Capture the cell that displays the provided text and extract its [x, y] central coordinate. 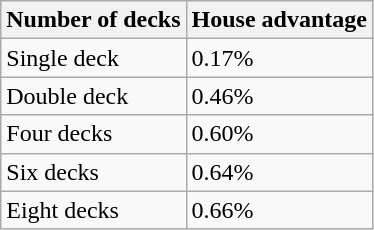
0.17% [279, 58]
Six decks [94, 172]
0.60% [279, 134]
Number of decks [94, 20]
House advantage [279, 20]
Double deck [94, 96]
0.66% [279, 210]
Eight decks [94, 210]
0.64% [279, 172]
0.46% [279, 96]
Single deck [94, 58]
Four decks [94, 134]
